Provide the (X, Y) coordinate of the cell's center where the given text is located.  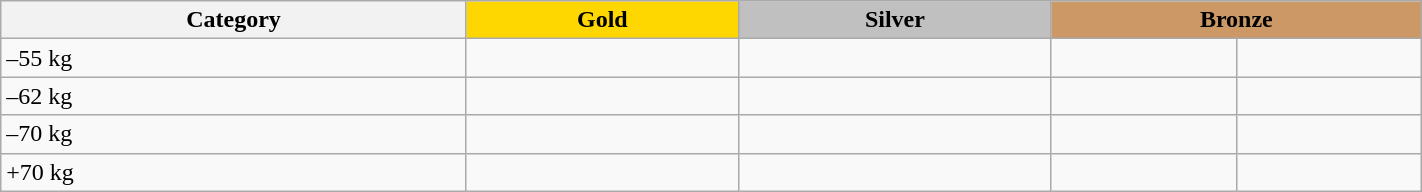
–62 kg (234, 96)
Gold (602, 20)
–70 kg (234, 134)
–55 kg (234, 58)
Bronze (1236, 20)
Silver (894, 20)
Category (234, 20)
+70 kg (234, 172)
